Find where the given text appears and provide that cell's center as (x, y) coordinate. 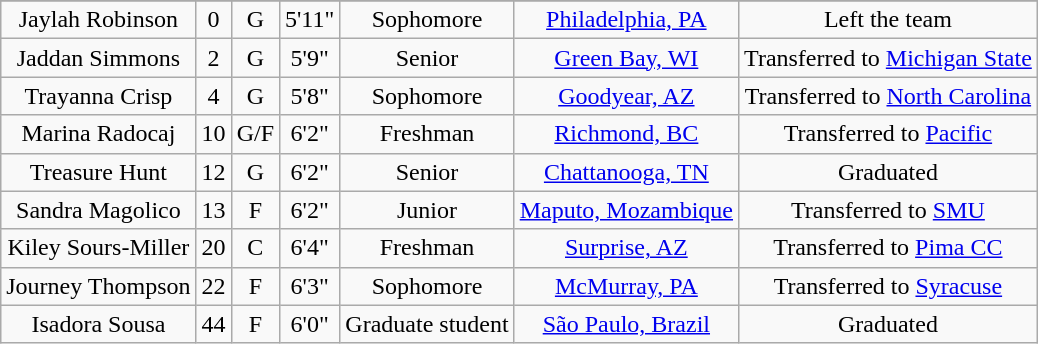
Treasure Hunt (98, 172)
10 (214, 134)
Junior (427, 210)
Transferred to Pima CC (888, 248)
22 (214, 286)
5'9" (310, 58)
6'3" (310, 286)
C (255, 248)
Transferred to SMU (888, 210)
44 (214, 324)
Transferred to Syracuse (888, 286)
2 (214, 58)
6'0" (310, 324)
Jaylah Robinson (98, 20)
Transferred to Pacific (888, 134)
Transferred to North Carolina (888, 96)
Jaddan Simmons (98, 58)
12 (214, 172)
Left the team (888, 20)
Chattanooga, TN (626, 172)
Richmond, BC (626, 134)
Graduate student (427, 324)
McMurray, PA (626, 286)
Transferred to Michigan State (888, 58)
0 (214, 20)
6'4" (310, 248)
G/F (255, 134)
20 (214, 248)
Philadelphia, PA (626, 20)
Isadora Sousa (98, 324)
São Paulo, Brazil (626, 324)
Surprise, AZ (626, 248)
Green Bay, WI (626, 58)
Marina Radocaj (98, 134)
Sandra Magolico (98, 210)
Maputo, Mozambique (626, 210)
5'8" (310, 96)
Journey Thompson (98, 286)
4 (214, 96)
Kiley Sours-Miller (98, 248)
5'11" (310, 20)
Trayanna Crisp (98, 96)
13 (214, 210)
Goodyear, AZ (626, 96)
